Find where the given text appears and provide that cell's center as (X, Y) coordinate. 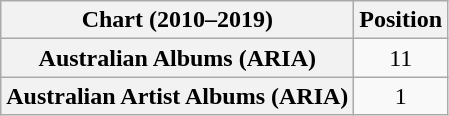
Australian Artist Albums (ARIA) (178, 96)
Chart (2010–2019) (178, 20)
Australian Albums (ARIA) (178, 58)
1 (401, 96)
Position (401, 20)
11 (401, 58)
